Capture the cell that displays the provided text and extract its [X, Y] central coordinate. 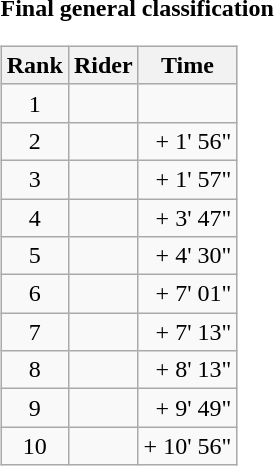
7 [34, 332]
2 [34, 141]
6 [34, 294]
+ 7' 13" [188, 332]
+ 10' 56" [188, 446]
8 [34, 370]
5 [34, 256]
+ 8' 13" [188, 370]
+ 4' 30" [188, 256]
Rider [103, 65]
+ 9' 49" [188, 408]
10 [34, 446]
+ 3' 47" [188, 217]
3 [34, 179]
+ 1' 57" [188, 179]
9 [34, 408]
+ 1' 56" [188, 141]
Rank [34, 65]
4 [34, 217]
Time [188, 65]
+ 7' 01" [188, 294]
1 [34, 103]
